For the text-containing cell, return its midpoint in [x, y] coordinate format. 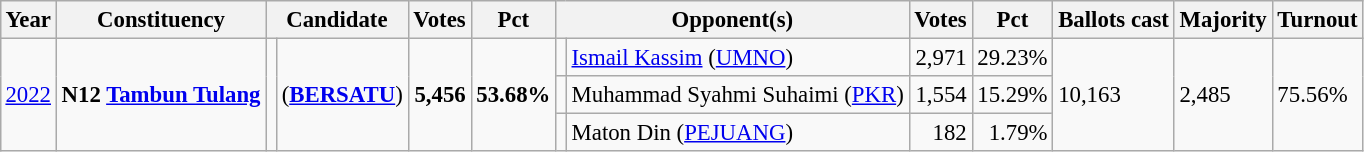
Constituency [160, 20]
(BERSATU) [342, 94]
2,971 [940, 57]
182 [940, 133]
53.68% [514, 94]
Opponent(s) [732, 20]
Ismail Kassim (UMNO) [738, 57]
1,554 [940, 95]
Turnout [1318, 20]
Year [28, 20]
15.29% [1012, 95]
N12 Tambun Tulang [160, 94]
Maton Din (PEJUANG) [738, 133]
1.79% [1012, 133]
Muhammad Syahmi Suhaimi (PKR) [738, 95]
5,456 [440, 94]
Majority [1223, 20]
10,163 [1114, 94]
Ballots cast [1114, 20]
75.56% [1318, 94]
Candidate [337, 20]
2,485 [1223, 94]
29.23% [1012, 57]
2022 [28, 94]
